Scan for the cell matching the given text and deliver its [X, Y] coordinate at center. 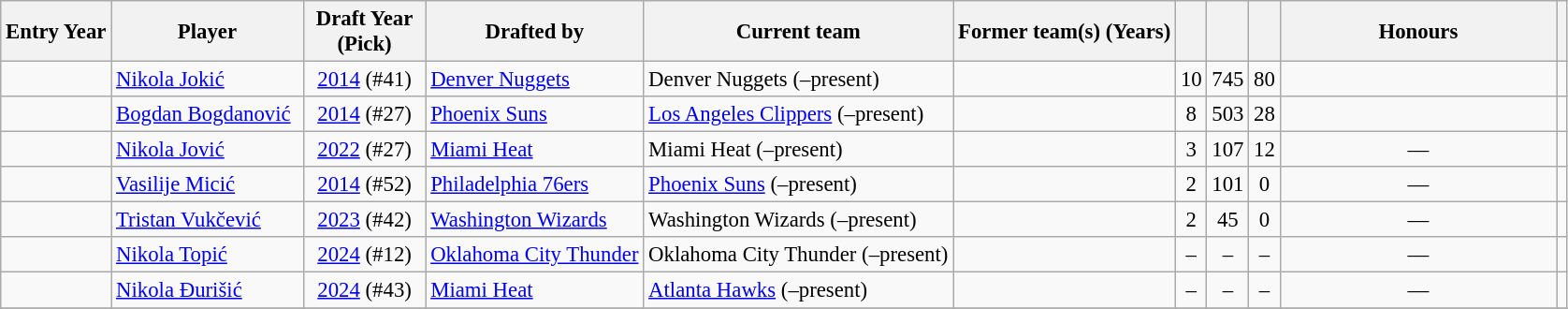
101 [1227, 184]
2014 (#27) [365, 114]
Current team [799, 32]
Los Angeles Clippers (–present) [799, 114]
Oklahoma City Thunder [535, 256]
8 [1192, 114]
2024 (#12) [365, 256]
Atlanta Hawks (–present) [799, 290]
2022 (#27) [365, 150]
Nikola Jović [208, 150]
Player [208, 32]
10 [1192, 80]
Washington Wizards (–present) [799, 220]
45 [1227, 220]
Nikola Jokić [208, 80]
Honours [1418, 32]
Washington Wizards [535, 220]
Drafted by [535, 32]
28 [1265, 114]
Phoenix Suns [535, 114]
Phoenix Suns (–present) [799, 184]
Nikola Đurišić [208, 290]
745 [1227, 80]
80 [1265, 80]
2014 (#41) [365, 80]
Former team(s) (Years) [1065, 32]
Denver Nuggets [535, 80]
Philadelphia 76ers [535, 184]
Draft Year (Pick) [365, 32]
Miami Heat (–present) [799, 150]
Bogdan Bogdanović [208, 114]
3 [1192, 150]
Entry Year [56, 32]
Tristan Vukčević [208, 220]
Nikola Topić [208, 256]
2014 (#52) [365, 184]
Denver Nuggets (–present) [799, 80]
2023 (#42) [365, 220]
503 [1227, 114]
12 [1265, 150]
2024 (#43) [365, 290]
Vasilije Micić [208, 184]
Oklahoma City Thunder (–present) [799, 256]
107 [1227, 150]
